For the text-containing cell, return its midpoint in [x, y] coordinate format. 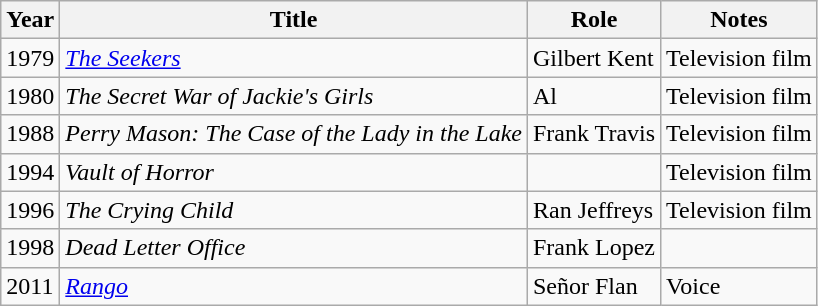
Notes [740, 20]
1998 [30, 248]
The Crying Child [294, 210]
Role [594, 20]
Title [294, 20]
1980 [30, 96]
Dead Letter Office [294, 248]
The Secret War of Jackie's Girls [294, 96]
1979 [30, 58]
Vault of Horror [294, 172]
The Seekers [294, 58]
Year [30, 20]
Gilbert Kent [594, 58]
2011 [30, 286]
1988 [30, 134]
1994 [30, 172]
1996 [30, 210]
Señor Flan [594, 286]
Frank Lopez [594, 248]
Rango [294, 286]
Voice [740, 286]
Frank Travis [594, 134]
Perry Mason: The Case of the Lady in the Lake [294, 134]
Al [594, 96]
Ran Jeffreys [594, 210]
